Output the [X, Y] coordinate of the center of the cell containing the given text.  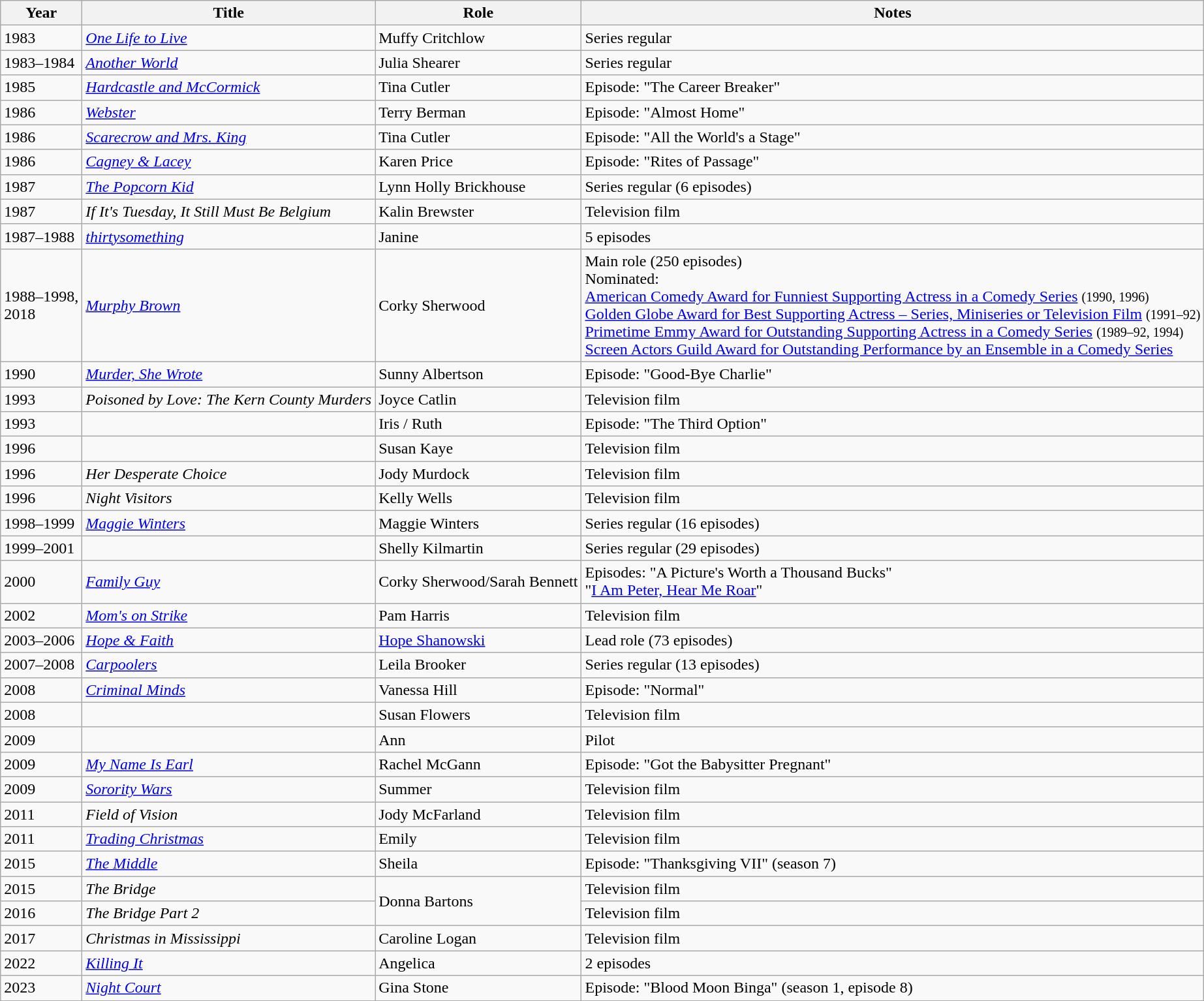
Series regular (13 episodes) [893, 665]
Scarecrow and Mrs. King [228, 137]
Episode: "The Third Option" [893, 424]
Shelly Kilmartin [478, 548]
Emily [478, 839]
Family Guy [228, 582]
Series regular (16 episodes) [893, 523]
Webster [228, 112]
2 episodes [893, 963]
Night Court [228, 988]
Episode: "Got the Babysitter Pregnant" [893, 764]
Criminal Minds [228, 690]
2022 [42, 963]
Series regular (29 episodes) [893, 548]
Sunny Albertson [478, 374]
Kalin Brewster [478, 211]
1983–1984 [42, 63]
Title [228, 13]
Sheila [478, 864]
The Bridge Part 2 [228, 914]
Episode: "Blood Moon Binga" (season 1, episode 8) [893, 988]
Iris / Ruth [478, 424]
Pam Harris [478, 615]
2000 [42, 582]
Murder, She Wrote [228, 374]
2023 [42, 988]
Role [478, 13]
Sorority Wars [228, 789]
Notes [893, 13]
Episode: "Thanksgiving VII" (season 7) [893, 864]
Cagney & Lacey [228, 162]
2017 [42, 938]
Hope & Faith [228, 640]
Carpoolers [228, 665]
Kelly Wells [478, 499]
Ann [478, 739]
My Name Is Earl [228, 764]
Trading Christmas [228, 839]
1998–1999 [42, 523]
Summer [478, 789]
The Middle [228, 864]
Episode: "Rites of Passage" [893, 162]
Episodes: "A Picture's Worth a Thousand Bucks""I Am Peter, Hear Me Roar" [893, 582]
Vanessa Hill [478, 690]
2002 [42, 615]
Jody Murdock [478, 474]
Muffy Critchlow [478, 38]
Donna Bartons [478, 901]
Night Visitors [228, 499]
Episode: "All the World's a Stage" [893, 137]
Mom's on Strike [228, 615]
1987–1988 [42, 236]
Corky Sherwood [478, 305]
2016 [42, 914]
5 episodes [893, 236]
Angelica [478, 963]
Episode: "Normal" [893, 690]
Episode: "Good-Bye Charlie" [893, 374]
Gina Stone [478, 988]
Christmas in Mississippi [228, 938]
Lead role (73 episodes) [893, 640]
Rachel McGann [478, 764]
The Popcorn Kid [228, 187]
If It's Tuesday, It Still Must Be Belgium [228, 211]
Her Desperate Choice [228, 474]
Joyce Catlin [478, 399]
1983 [42, 38]
One Life to Live [228, 38]
2003–2006 [42, 640]
1990 [42, 374]
Susan Kaye [478, 449]
Episode: "Almost Home" [893, 112]
Susan Flowers [478, 715]
Killing It [228, 963]
Jody McFarland [478, 814]
Caroline Logan [478, 938]
1985 [42, 87]
thirtysomething [228, 236]
Series regular (6 episodes) [893, 187]
Karen Price [478, 162]
Lynn Holly Brickhouse [478, 187]
1999–2001 [42, 548]
Hardcastle and McCormick [228, 87]
Pilot [893, 739]
Field of Vision [228, 814]
1988–1998,2018 [42, 305]
Janine [478, 236]
Another World [228, 63]
2007–2008 [42, 665]
Julia Shearer [478, 63]
The Bridge [228, 889]
Leila Brooker [478, 665]
Murphy Brown [228, 305]
Poisoned by Love: The Kern County Murders [228, 399]
Year [42, 13]
Episode: "The Career Breaker" [893, 87]
Terry Berman [478, 112]
Hope Shanowski [478, 640]
Corky Sherwood/Sarah Bennett [478, 582]
